Return the [X, Y] coordinate for the center point of the cell that contains the specified text.  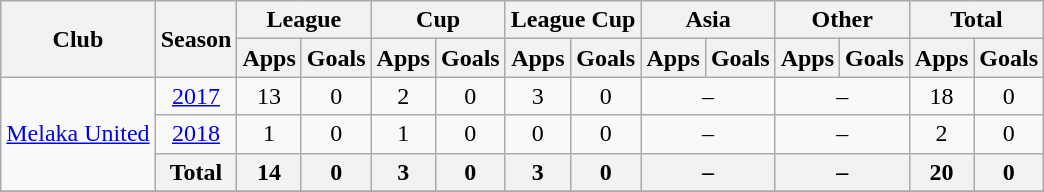
Season [196, 39]
20 [941, 172]
League [304, 20]
Melaka United [78, 134]
Club [78, 39]
Asia [708, 20]
Cup [438, 20]
13 [269, 96]
2018 [196, 134]
Other [842, 20]
18 [941, 96]
League Cup [573, 20]
2017 [196, 96]
14 [269, 172]
